For the text-containing cell, return its midpoint in [x, y] coordinate format. 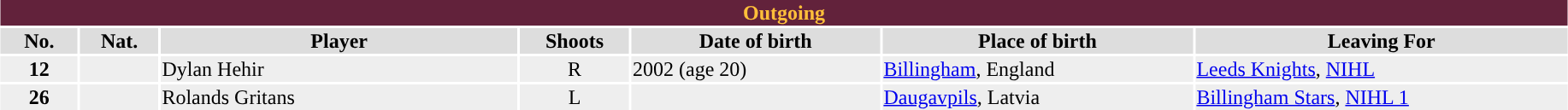
Place of birth [1038, 41]
26 [39, 97]
Shoots [575, 41]
Billingham Stars, NIHL 1 [1382, 97]
R [575, 69]
Leaving For [1382, 41]
Rolands Gritans [339, 97]
No. [39, 41]
Outgoing [783, 13]
Dylan Hehir [339, 69]
Leeds Knights, NIHL [1382, 69]
L [575, 97]
Nat. [120, 41]
2002 (age 20) [755, 69]
Player [339, 41]
Daugavpils, Latvia [1038, 97]
Date of birth [755, 41]
12 [39, 69]
Billingham, England [1038, 69]
